Search for the cell housing the specified text and yield its (x, y) center coordinate. 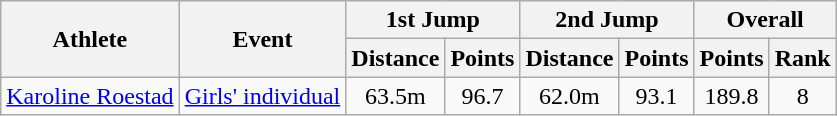
Rank (802, 58)
189.8 (732, 96)
Overall (765, 20)
96.7 (482, 96)
Event (262, 39)
Girls' individual (262, 96)
Athlete (90, 39)
63.5m (396, 96)
8 (802, 96)
2nd Jump (607, 20)
93.1 (656, 96)
Karoline Roestad (90, 96)
1st Jump (433, 20)
62.0m (570, 96)
